Identify which cell holds the provided text, then report its (x, y) central coordinate. 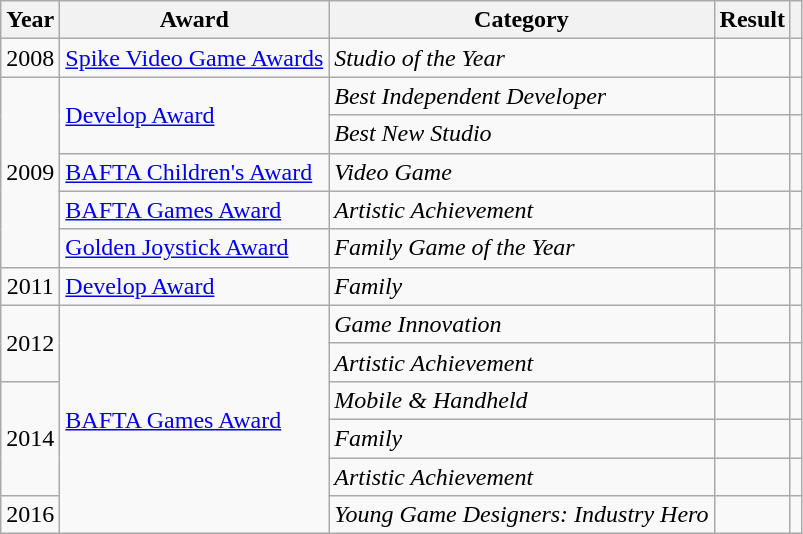
2012 (30, 343)
2009 (30, 172)
2011 (30, 286)
Studio of the Year (522, 58)
Golden Joystick Award (194, 248)
2008 (30, 58)
Award (194, 20)
Mobile & Handheld (522, 400)
2014 (30, 438)
Year (30, 20)
BAFTA Children's Award (194, 172)
Young Game Designers: Industry Hero (522, 515)
Video Game (522, 172)
Category (522, 20)
Best New Studio (522, 134)
2016 (30, 515)
Spike Video Game Awards (194, 58)
Game Innovation (522, 324)
Result (752, 20)
Family Game of the Year (522, 248)
Best Independent Developer (522, 96)
